Extract the [x, y] coordinate from the center of the cell holding the provided text.  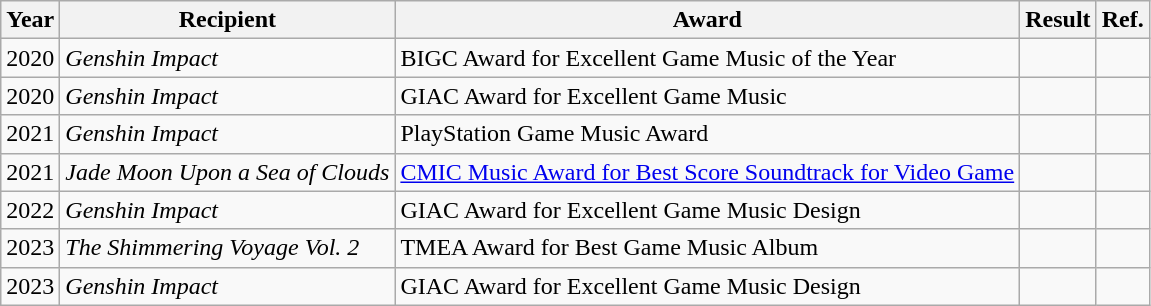
Ref. [1122, 20]
TMEA Award for Best Game Music Album [708, 248]
2022 [30, 210]
Result [1058, 20]
CMIC Music Award for Best Score Soundtrack for Video Game [708, 172]
Year [30, 20]
PlayStation Game Music Award [708, 134]
BIGC Award for Excellent Game Music of the Year [708, 58]
GIAC Award for Excellent Game Music [708, 96]
Award [708, 20]
Recipient [228, 20]
Jade Moon Upon a Sea of Clouds [228, 172]
The Shimmering Voyage Vol. 2 [228, 248]
